Return the (x, y) coordinate for the center point of the cell that contains the specified text.  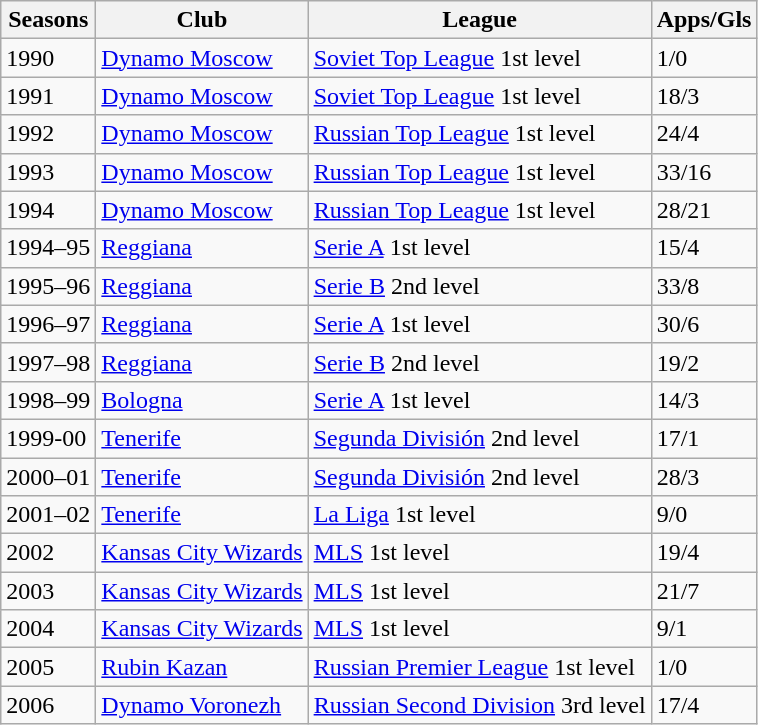
1995–96 (48, 286)
1991 (48, 96)
Russian Second Division 3rd level (480, 705)
33/8 (704, 286)
17/1 (704, 438)
14/3 (704, 400)
1990 (48, 58)
19/2 (704, 362)
1993 (48, 172)
2000–01 (48, 477)
9/1 (704, 629)
Dynamo Voronezh (202, 705)
1998–99 (48, 400)
1994 (48, 210)
Club (202, 20)
1992 (48, 134)
Apps/Gls (704, 20)
1996–97 (48, 324)
1997–98 (48, 362)
Bologna (202, 400)
28/3 (704, 477)
30/6 (704, 324)
1994–95 (48, 248)
1999-00 (48, 438)
24/4 (704, 134)
2004 (48, 629)
15/4 (704, 248)
9/0 (704, 515)
2005 (48, 667)
Rubin Kazan (202, 667)
18/3 (704, 96)
17/4 (704, 705)
28/21 (704, 210)
La Liga 1st level (480, 515)
League (480, 20)
21/7 (704, 591)
Russian Premier League 1st level (480, 667)
2006 (48, 705)
33/16 (704, 172)
19/4 (704, 553)
2002 (48, 553)
Seasons (48, 20)
2001–02 (48, 515)
2003 (48, 591)
